Find where the given text appears and provide that cell's center as (x, y) coordinate. 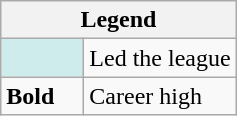
Led the league (160, 58)
Bold (42, 96)
Legend (118, 20)
Career high (160, 96)
